Return the [X, Y] coordinate for the center point of the cell that contains the specified text.  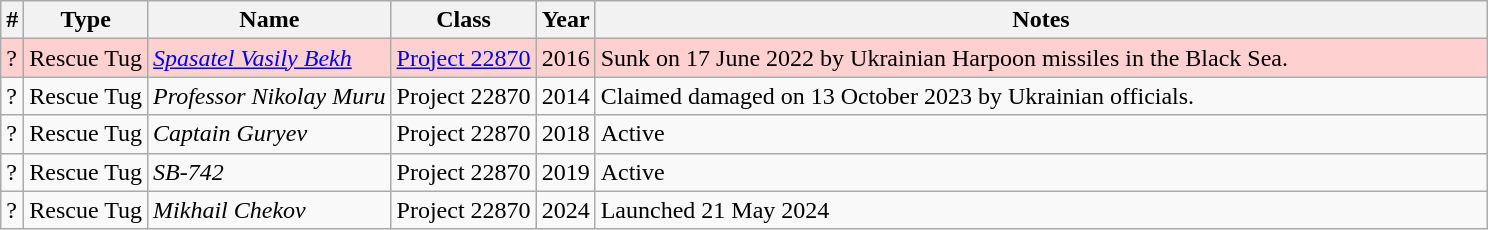
SB-742 [270, 172]
2019 [566, 172]
Launched 21 May 2024 [1041, 210]
# [12, 20]
Captain Guryev [270, 134]
2014 [566, 96]
Spasatel Vasily Bekh [270, 58]
2024 [566, 210]
Name [270, 20]
2018 [566, 134]
2016 [566, 58]
Year [566, 20]
Type [86, 20]
Sunk on 17 June 2022 by Ukrainian Harpoon missiles in the Black Sea. [1041, 58]
Claimed damaged on 13 October 2023 by Ukrainian officials. [1041, 96]
Professor Nikolay Muru [270, 96]
Mikhail Chekov [270, 210]
Notes [1041, 20]
Class [464, 20]
